Output the (x, y) coordinate of the center of the cell containing the given text.  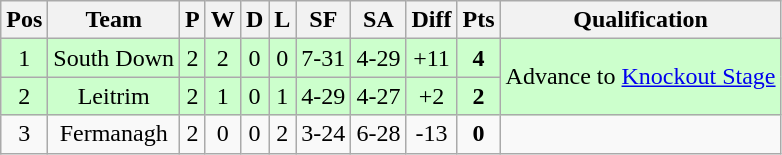
Fermanagh (114, 134)
+11 (432, 58)
SA (378, 20)
Pos (24, 20)
Leitrim (114, 96)
6-28 (378, 134)
3-24 (324, 134)
Qualification (640, 20)
7-31 (324, 58)
D (254, 20)
W (222, 20)
Team (114, 20)
4-27 (378, 96)
L (282, 20)
-13 (432, 134)
3 (24, 134)
SF (324, 20)
Pts (478, 20)
4 (478, 58)
Diff (432, 20)
Advance to Knockout Stage (640, 77)
P (193, 20)
+2 (432, 96)
South Down (114, 58)
